Return the (x, y) coordinate for the center point of the cell that contains the specified text.  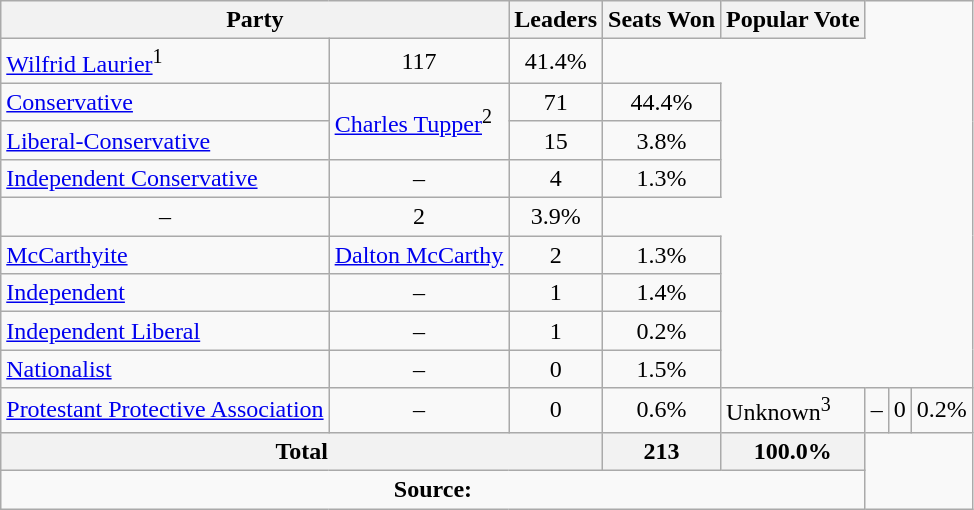
Protestant Protective Association (165, 410)
Wilfrid Laurier1 (165, 62)
McCarthyite (165, 255)
Popular Vote (794, 20)
Independent Conservative (165, 178)
Conservative (165, 102)
100.0% (794, 451)
1.4% (662, 293)
3.8% (662, 140)
Liberal-Conservative (165, 140)
Seats Won (662, 20)
3.9% (556, 217)
Leaders (556, 20)
44.4% (662, 102)
Party (255, 20)
Charles Tupper2 (419, 121)
Source: (433, 489)
117 (419, 62)
1.5% (662, 369)
71 (556, 102)
41.4% (556, 62)
Unknown3 (794, 410)
Independent Liberal (165, 331)
0.6% (662, 410)
Dalton McCarthy (419, 255)
Nationalist (165, 369)
Total (302, 451)
15 (556, 140)
Independent (165, 293)
213 (662, 451)
4 (556, 178)
